Detect which cell encompasses the target text, then output its [X, Y] center coordinate. 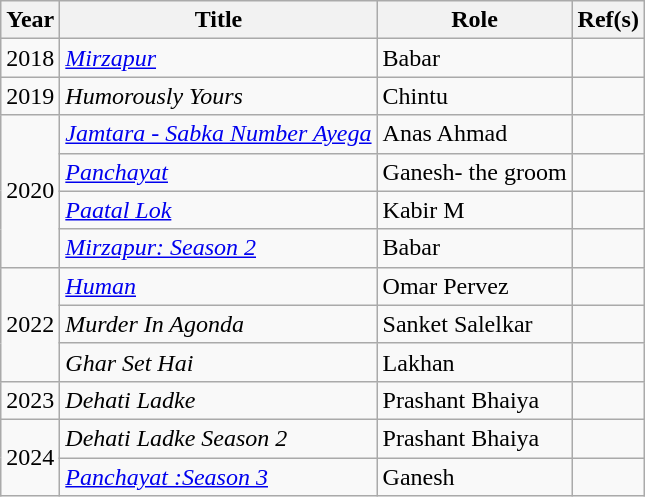
Jamtara - Sabka Number Ayega [218, 134]
Murder In Agonda [218, 324]
Ref(s) [608, 20]
Kabir M [474, 210]
Title [218, 20]
Role [474, 20]
Human [218, 286]
2020 [30, 191]
2023 [30, 400]
Humorously Yours [218, 96]
Anas Ahmad [474, 134]
Lakhan [474, 362]
2022 [30, 324]
Chintu [474, 96]
Year [30, 20]
2024 [30, 457]
Paatal Lok [218, 210]
Mirzapur [218, 58]
Mirzapur: Season 2 [218, 248]
Dehati Ladke Season 2 [218, 438]
Dehati Ladke [218, 400]
Ganesh- the groom [474, 172]
Ganesh [474, 477]
Panchayat :Season 3 [218, 477]
2019 [30, 96]
2018 [30, 58]
Sanket Salelkar [474, 324]
Panchayat [218, 172]
Omar Pervez [474, 286]
Ghar Set Hai [218, 362]
